Determine the [X, Y] coordinate at the center of the cell enclosing the given text.  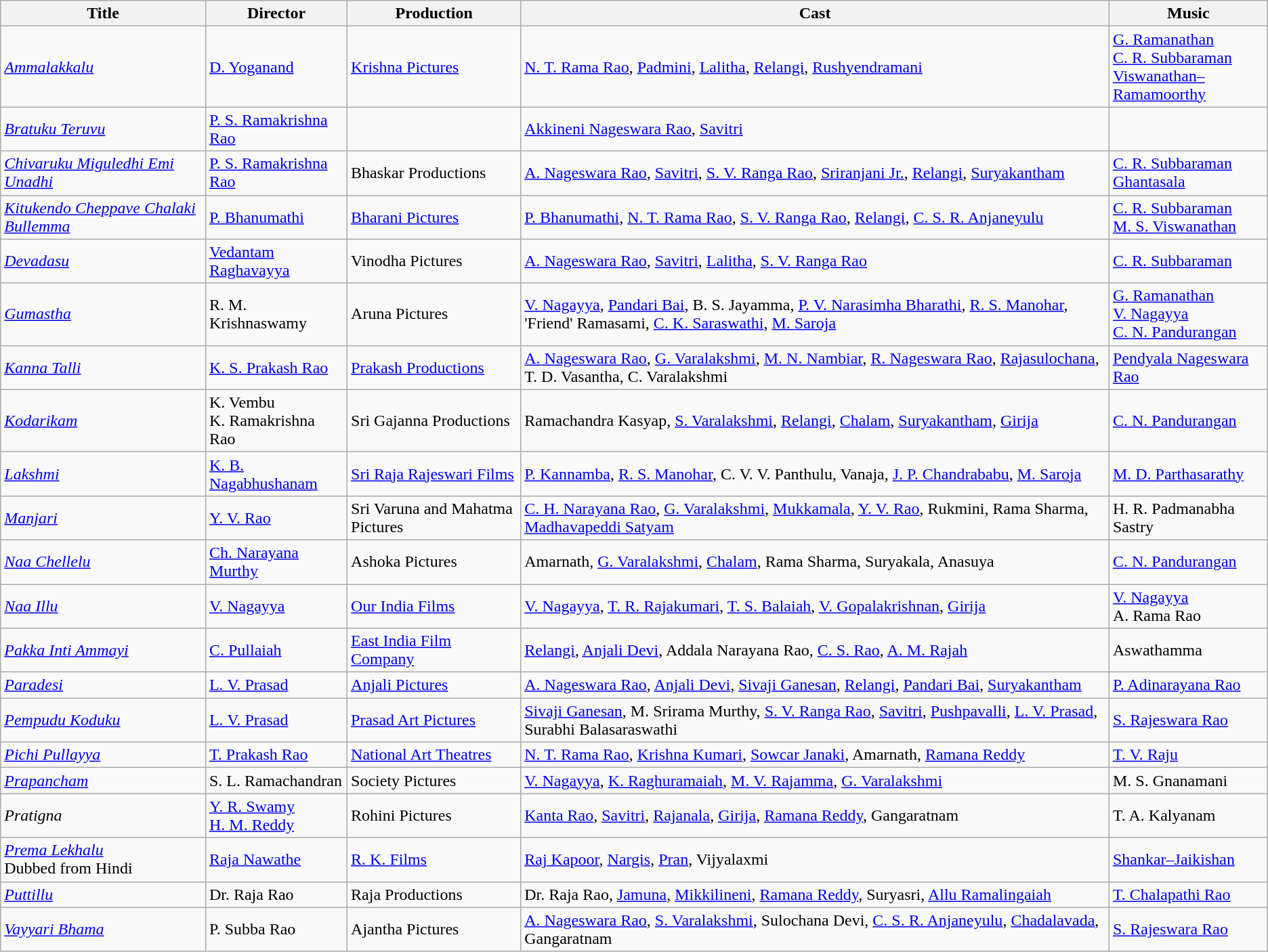
T. A. Kalyanam [1188, 815]
Prapancham [103, 781]
Ch. Narayana Murthy [276, 562]
Pratigna [103, 815]
V. Nagayya, T. R. Rajakumari, T. S. Balaiah, V. Gopalakrishnan, Girija [816, 605]
Ashoka Pictures [434, 562]
Vinodha Pictures [434, 261]
Raja Nawathe [276, 860]
G. RamanathanV. NagayyaC. N. Pandurangan [1188, 314]
Dr. Raja Rao [276, 894]
Lakshmi [103, 474]
Ajantha Pictures [434, 929]
Y. V. Rao [276, 517]
V. Nagayya, Pandari Bai, B. S. Jayamma, P. V. Narasimha Bharathi, R. S. Manohar, 'Friend' Ramasami, C. K. Saraswathi, M. Saroja [816, 314]
Prakash Productions [434, 367]
V. Nagayya [276, 605]
Prema LekhaluDubbed from Hindi [103, 860]
Raj Kapoor, Nargis, Pran, Vijyalaxmi [816, 860]
Vedantam Raghavayya [276, 261]
Relangi, Anjali Devi, Addala Narayana Rao, C. S. Rao, A. M. Rajah [816, 650]
G. RamanathanC. R. SubbaramanViswanathan–Ramamoorthy [1188, 66]
Kanna Talli [103, 367]
Aruna Pictures [434, 314]
Bratuku Teruvu [103, 129]
T. V. Raju [1188, 755]
K. B. Nagabhushanam [276, 474]
Pichi Pullayya [103, 755]
Devadasu [103, 261]
Cast [816, 14]
Raja Productions [434, 894]
Production [434, 14]
Kitukendo Cheppave Chalaki Bullemma [103, 217]
D. Yoganand [276, 66]
Kanta Rao, Savitri, Rajanala, Girija, Ramana Reddy, Gangaratnam [816, 815]
M. S. Gnanamani [1188, 781]
Music [1188, 14]
A. Nageswara Rao, Savitri, S. V. Ranga Rao, Sriranjani Jr., Relangi, Suryakantham [816, 173]
Prasad Art Pictures [434, 720]
K. S. Prakash Rao [276, 367]
M. D. Parthasarathy [1188, 474]
Shankar–Jaikishan [1188, 860]
Amarnath, G. Varalakshmi, Chalam, Rama Sharma, Suryakala, Anasuya [816, 562]
Ramachandra Kasyap, S. Varalakshmi, Relangi, Chalam, Suryakantham, Girija [816, 420]
Sri Raja Rajeswari Films [434, 474]
Title [103, 14]
A. Nageswara Rao, Savitri, Lalitha, S. V. Ranga Rao [816, 261]
Akkineni Nageswara Rao, Savitri [816, 129]
Society Pictures [434, 781]
C. Pullaiah [276, 650]
Director [276, 14]
N. T. Rama Rao, Krishna Kumari, Sowcar Janaki, Amarnath, Ramana Reddy [816, 755]
Sri Varuna and Mahatma Pictures [434, 517]
T. Prakash Rao [276, 755]
Puttillu [103, 894]
Sivaji Ganesan, M. Srirama Murthy, S. V. Ranga Rao, Savitri, Pushpavalli, L. V. Prasad, Surabhi Balasaraswathi [816, 720]
Pempudu Koduku [103, 720]
Ammalakkalu [103, 66]
Kodarikam [103, 420]
Our India Films [434, 605]
V. NagayyaA. Rama Rao [1188, 605]
A. Nageswara Rao, G. Varalakshmi, M. N. Nambiar, R. Nageswara Rao, Rajasulochana, T. D. Vasantha, C. Varalakshmi [816, 367]
National Art Theatres [434, 755]
Krishna Pictures [434, 66]
R. M. Krishnaswamy [276, 314]
Aswathamma [1188, 650]
Vayyari Bhama [103, 929]
R. K. Films [434, 860]
Y. R. SwamyH. M. Reddy [276, 815]
Sri Gajanna Productions [434, 420]
P. Bhanumathi, N. T. Rama Rao, S. V. Ranga Rao, Relangi, C. S. R. Anjaneyulu [816, 217]
Gumastha [103, 314]
Pendyala Nageswara Rao [1188, 367]
Anjali Pictures [434, 685]
P. Kannamba, R. S. Manohar, C. V. V. Panthulu, Vanaja, J. P. Chandrababu, M. Saroja [816, 474]
C. R. Subbaraman [1188, 261]
A. Nageswara Rao, Anjali Devi, Sivaji Ganesan, Relangi, Pandari Bai, Suryakantham [816, 685]
T. Chalapathi Rao [1188, 894]
East India Film Company [434, 650]
Paradesi [103, 685]
P. Adinarayana Rao [1188, 685]
Pakka Inti Ammayi [103, 650]
C. R. SubbaramanGhantasala [1188, 173]
K. VembuK. Ramakrishna Rao [276, 420]
C. R. SubbaramanM. S. Viswanathan [1188, 217]
Bhaskar Productions [434, 173]
C. H. Narayana Rao, G. Varalakshmi, Mukkamala, Y. V. Rao, Rukmini, Rama Sharma, Madhavapeddi Satyam [816, 517]
P. Subba Rao [276, 929]
H. R. Padmanabha Sastry [1188, 517]
Chivaruku Miguledhi Emi Unadhi [103, 173]
Naa Chellelu [103, 562]
Rohini Pictures [434, 815]
P. Bhanumathi [276, 217]
N. T. Rama Rao, Padmini, Lalitha, Relangi, Rushyendramani [816, 66]
Naa Illu [103, 605]
S. L. Ramachandran [276, 781]
Manjari [103, 517]
A. Nageswara Rao, S. Varalakshmi, Sulochana Devi, C. S. R. Anjaneyulu, Chadalavada, Gangaratnam [816, 929]
V. Nagayya, K. Raghuramaiah, M. V. Rajamma, G. Varalakshmi [816, 781]
Bharani Pictures [434, 217]
Dr. Raja Rao, Jamuna, Mikkilineni, Ramana Reddy, Suryasri, Allu Ramalingaiah [816, 894]
